For the text-containing cell, return its midpoint in [x, y] coordinate format. 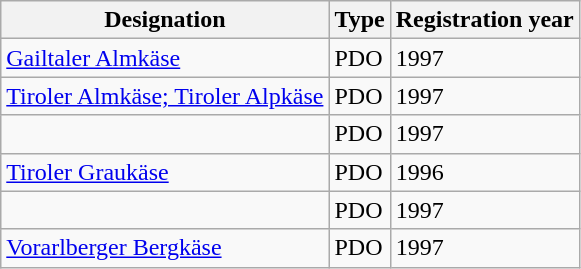
1996 [484, 172]
Type [360, 20]
Registration year [484, 20]
Designation [165, 20]
Gailtaler Almkäse [165, 58]
Vorarlberger Bergkäse [165, 248]
Tiroler Almkäse; Tiroler Alpkäse [165, 96]
Tiroler Graukäse [165, 172]
